Find where the given text appears and provide that cell's center as (X, Y) coordinate. 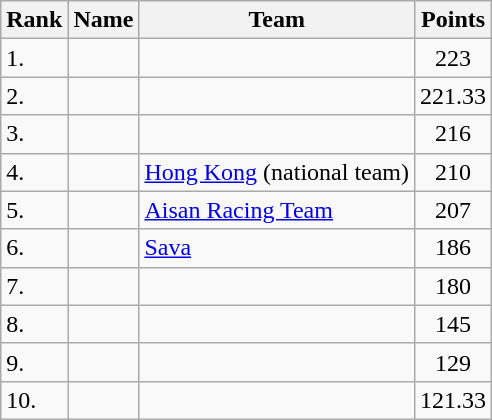
9. (34, 362)
6. (34, 248)
8. (34, 324)
4. (34, 172)
10. (34, 400)
207 (454, 210)
180 (454, 286)
Points (454, 20)
186 (454, 248)
7. (34, 286)
Team (277, 20)
210 (454, 172)
129 (454, 362)
121.33 (454, 400)
1. (34, 58)
223 (454, 58)
3. (34, 134)
221.33 (454, 96)
Rank (34, 20)
Hong Kong (national team) (277, 172)
Aisan Racing Team (277, 210)
Name (104, 20)
5. (34, 210)
Sava (277, 248)
216 (454, 134)
145 (454, 324)
2. (34, 96)
